Determine the (x, y) coordinate at the center of the cell enclosing the given text.  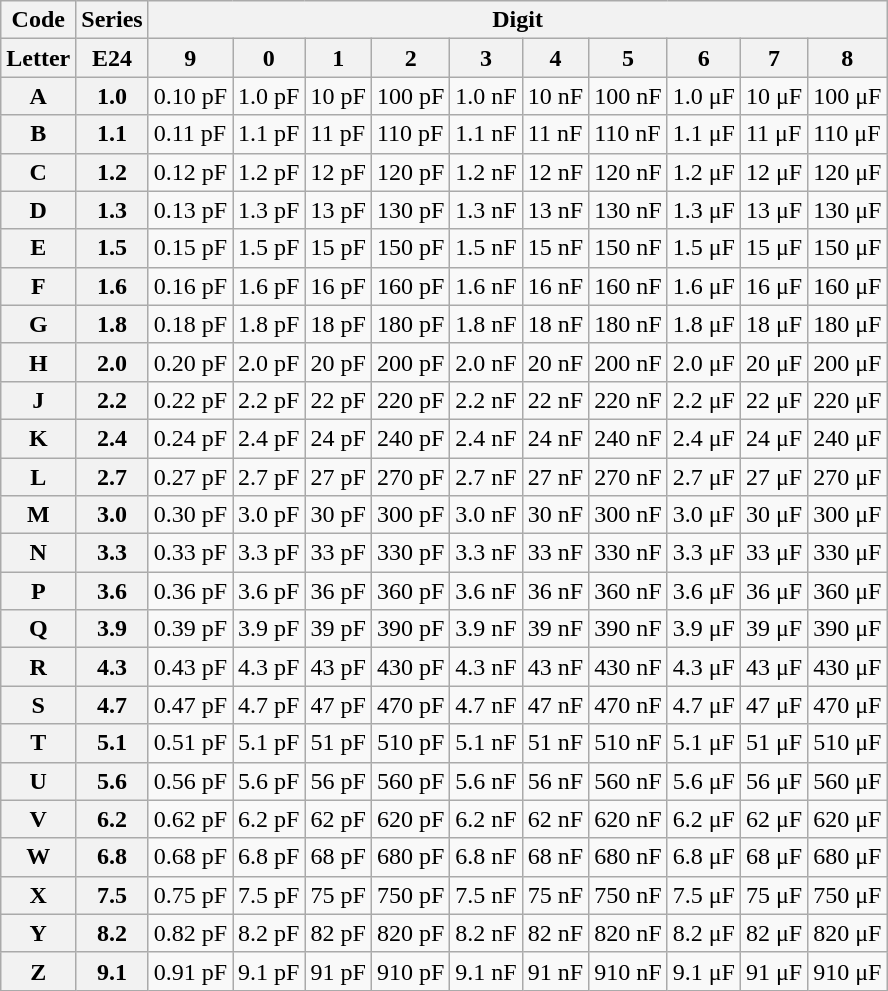
1.5 pF (269, 248)
910 pF (410, 971)
1.3 nF (486, 210)
200 μF (848, 362)
91 nF (555, 971)
8.2 nF (486, 933)
680 pF (410, 857)
240 nF (628, 438)
27 nF (555, 477)
24 nF (555, 438)
82 pF (338, 933)
3.3 pF (269, 553)
0.91 pF (190, 971)
180 μF (848, 324)
4.7 pF (269, 705)
68 pF (338, 857)
75 nF (555, 895)
150 μF (848, 248)
1.2 μF (704, 172)
68 μF (774, 857)
7 (774, 58)
20 nF (555, 362)
510 nF (628, 743)
3.3 nF (486, 553)
4.3 μF (704, 667)
27 μF (774, 477)
5.1 pF (269, 743)
F (38, 286)
6.8 nF (486, 857)
Series (112, 20)
220 pF (410, 400)
1.2 nF (486, 172)
56 nF (555, 781)
11 pF (338, 134)
82 nF (555, 933)
1.8 (112, 324)
5.6 (112, 781)
9.1 pF (269, 971)
2.2 pF (269, 400)
680 μF (848, 857)
56 μF (774, 781)
8 (848, 58)
1.3 μF (704, 210)
2.0 nF (486, 362)
6.2 μF (704, 819)
75 μF (774, 895)
8.2 μF (704, 933)
150 pF (410, 248)
3.0 nF (486, 515)
0.82 pF (190, 933)
0.68 pF (190, 857)
11 μF (774, 134)
750 pF (410, 895)
1.3 pF (269, 210)
1 (338, 58)
1.6 μF (704, 286)
91 pF (338, 971)
9.1 nF (486, 971)
3 (486, 58)
2.0 pF (269, 362)
1.8 μF (704, 324)
1.5 (112, 248)
10 nF (555, 96)
8.2 pF (269, 933)
0.16 pF (190, 286)
1.6 pF (269, 286)
91 μF (774, 971)
33 pF (338, 553)
68 nF (555, 857)
62 nF (555, 819)
330 pF (410, 553)
0.30 pF (190, 515)
4.7 nF (486, 705)
15 μF (774, 248)
E (38, 248)
100 nF (628, 96)
3.6 pF (269, 591)
11 nF (555, 134)
75 pF (338, 895)
1.1 pF (269, 134)
6.8 (112, 857)
22 nF (555, 400)
2.4 (112, 438)
1.3 (112, 210)
D (38, 210)
270 pF (410, 477)
36 nF (555, 591)
V (38, 819)
4.3 nF (486, 667)
6.2 nF (486, 819)
U (38, 781)
100 pF (410, 96)
36 pF (338, 591)
7.5 (112, 895)
0.24 pF (190, 438)
M (38, 515)
47 pF (338, 705)
3.0 μF (704, 515)
0.75 pF (190, 895)
36 μF (774, 591)
9.1 (112, 971)
5.1 nF (486, 743)
1.8 nF (486, 324)
1.0 nF (486, 96)
16 pF (338, 286)
430 μF (848, 667)
X (38, 895)
W (38, 857)
8.2 (112, 933)
300 nF (628, 515)
0.11 pF (190, 134)
47 μF (774, 705)
0.27 pF (190, 477)
560 nF (628, 781)
300 pF (410, 515)
330 nF (628, 553)
510 pF (410, 743)
51 μF (774, 743)
Z (38, 971)
4 (555, 58)
110 nF (628, 134)
1.2 pF (269, 172)
18 nF (555, 324)
16 μF (774, 286)
30 pF (338, 515)
1.2 (112, 172)
3.0 pF (269, 515)
16 nF (555, 286)
2.4 pF (269, 438)
3.6 μF (704, 591)
220 μF (848, 400)
1.0 (112, 96)
0.43 pF (190, 667)
200 nF (628, 362)
82 μF (774, 933)
2.7 pF (269, 477)
43 μF (774, 667)
820 μF (848, 933)
T (38, 743)
120 nF (628, 172)
0.39 pF (190, 629)
360 nF (628, 591)
1.6 nF (486, 286)
390 μF (848, 629)
680 nF (628, 857)
110 μF (848, 134)
56 pF (338, 781)
3.9 (112, 629)
3.9 μF (704, 629)
1.6 (112, 286)
43 pF (338, 667)
1.1 (112, 134)
2.4 nF (486, 438)
1.5 μF (704, 248)
200 pF (410, 362)
3.9 nF (486, 629)
510 μF (848, 743)
0.10 pF (190, 96)
9.1 μF (704, 971)
130 nF (628, 210)
30 μF (774, 515)
0.56 pF (190, 781)
6.2 (112, 819)
120 μF (848, 172)
9 (190, 58)
0.36 pF (190, 591)
R (38, 667)
180 nF (628, 324)
470 μF (848, 705)
2.4 μF (704, 438)
0.62 pF (190, 819)
160 μF (848, 286)
J (38, 400)
1.5 nF (486, 248)
12 nF (555, 172)
390 nF (628, 629)
2.7 μF (704, 477)
51 pF (338, 743)
110 pF (410, 134)
3.6 (112, 591)
24 μF (774, 438)
A (38, 96)
820 nF (628, 933)
P (38, 591)
3.9 pF (269, 629)
7.5 pF (269, 895)
10 pF (338, 96)
0.47 pF (190, 705)
470 nF (628, 705)
240 pF (410, 438)
S (38, 705)
Q (38, 629)
7.5 nF (486, 895)
18 μF (774, 324)
18 pF (338, 324)
0.18 pF (190, 324)
300 μF (848, 515)
30 nF (555, 515)
160 pF (410, 286)
6.8 μF (704, 857)
0.12 pF (190, 172)
360 pF (410, 591)
2.2 nF (486, 400)
13 nF (555, 210)
1.1 μF (704, 134)
270 nF (628, 477)
4.3 pF (269, 667)
Code (38, 20)
24 pF (338, 438)
H (38, 362)
5.6 nF (486, 781)
910 nF (628, 971)
E24 (112, 58)
2 (410, 58)
43 nF (555, 667)
2.0 μF (704, 362)
2.2 (112, 400)
150 nF (628, 248)
180 pF (410, 324)
5.6 μF (704, 781)
750 μF (848, 895)
2.2 μF (704, 400)
5 (628, 58)
15 nF (555, 248)
130 μF (848, 210)
360 μF (848, 591)
Digit (518, 20)
6 (704, 58)
N (38, 553)
0.33 pF (190, 553)
130 pF (410, 210)
20 pF (338, 362)
20 μF (774, 362)
10 μF (774, 96)
240 μF (848, 438)
120 pF (410, 172)
0.13 pF (190, 210)
5.6 pF (269, 781)
K (38, 438)
4.7 (112, 705)
1.1 nF (486, 134)
0.22 pF (190, 400)
5.1 μF (704, 743)
0.51 pF (190, 743)
33 μF (774, 553)
Y (38, 933)
0.15 pF (190, 248)
13 μF (774, 210)
100 μF (848, 96)
6.2 pF (269, 819)
0.20 pF (190, 362)
51 nF (555, 743)
330 μF (848, 553)
33 nF (555, 553)
4.7 μF (704, 705)
160 nF (628, 286)
750 nF (628, 895)
G (38, 324)
39 pF (338, 629)
3.6 nF (486, 591)
470 pF (410, 705)
Letter (38, 58)
15 pF (338, 248)
L (38, 477)
220 nF (628, 400)
1.0 μF (704, 96)
22 μF (774, 400)
430 pF (410, 667)
3.3 μF (704, 553)
390 pF (410, 629)
560 μF (848, 781)
B (38, 134)
27 pF (338, 477)
620 μF (848, 819)
6.8 pF (269, 857)
22 pF (338, 400)
47 nF (555, 705)
2.0 (112, 362)
430 nF (628, 667)
39 μF (774, 629)
620 nF (628, 819)
620 pF (410, 819)
2.7 (112, 477)
820 pF (410, 933)
62 pF (338, 819)
7.5 μF (704, 895)
560 pF (410, 781)
C (38, 172)
1.8 pF (269, 324)
4.3 (112, 667)
1.0 pF (269, 96)
2.7 nF (486, 477)
270 μF (848, 477)
62 μF (774, 819)
13 pF (338, 210)
910 μF (848, 971)
12 μF (774, 172)
3.0 (112, 515)
5.1 (112, 743)
12 pF (338, 172)
0 (269, 58)
39 nF (555, 629)
3.3 (112, 553)
